For the text-containing cell, return its midpoint in (X, Y) coordinate format. 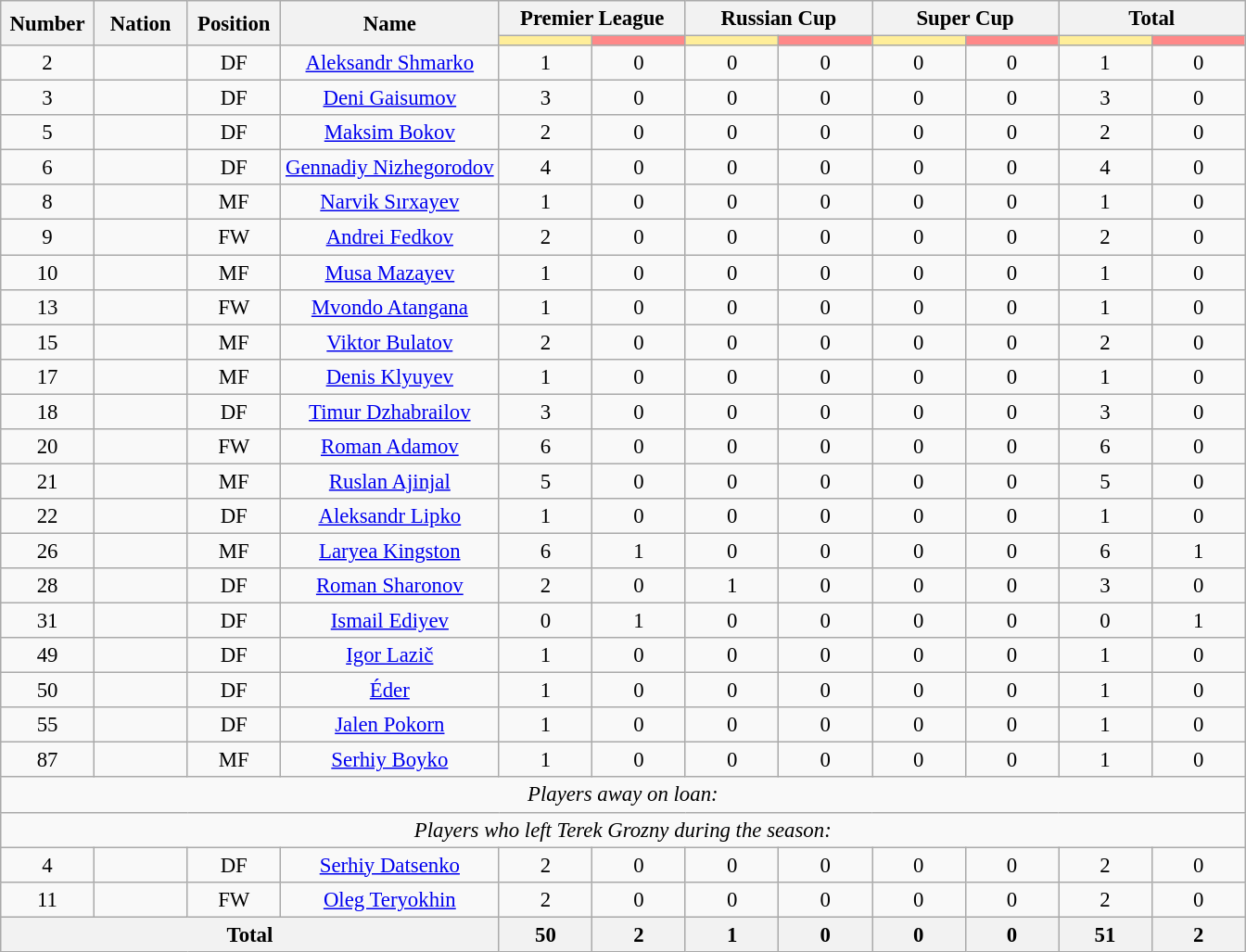
22 (48, 516)
Musa Mazayev (390, 273)
87 (48, 760)
Number (48, 23)
Narvik Sırxayev (390, 203)
Viktor Bulatov (390, 342)
Russian Cup (779, 19)
18 (48, 412)
55 (48, 725)
Mvondo Atangana (390, 307)
Premier League (591, 19)
Timur Dzhabrailov (390, 412)
31 (48, 621)
Serhiy Datsenko (390, 865)
15 (48, 342)
11 (48, 899)
Serhiy Boyko (390, 760)
49 (48, 655)
Gennadiy Nizhegorodov (390, 168)
Nation (141, 23)
51 (1105, 934)
Deni Gaisumov (390, 98)
Aleksandr Lipko (390, 516)
Aleksandr Shmarko (390, 63)
Players away on loan: (623, 795)
21 (48, 481)
Players who left Terek Grozny during the season: (623, 830)
Roman Sharonov (390, 586)
Ruslan Ajinjal (390, 481)
Ismail Ediyev (390, 621)
Andrei Fedkov (390, 237)
Oleg Teryokhin (390, 899)
13 (48, 307)
Super Cup (964, 19)
10 (48, 273)
28 (48, 586)
20 (48, 447)
17 (48, 376)
Éder (390, 691)
Maksim Bokov (390, 133)
Position (234, 23)
Name (390, 23)
Jalen Pokorn (390, 725)
Igor Lazič (390, 655)
Denis Klyuyev (390, 376)
8 (48, 203)
26 (48, 551)
Laryea Kingston (390, 551)
9 (48, 237)
Roman Adamov (390, 447)
